Return the (x, y) coordinate for the center point of the cell that contains the specified text.  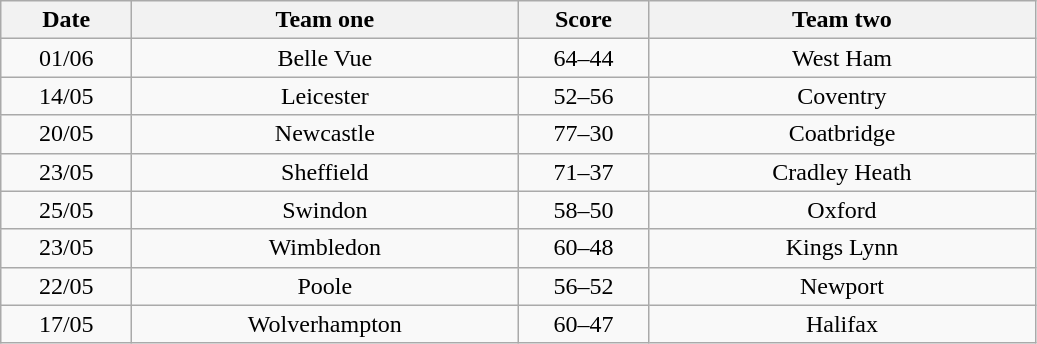
Wolverhampton (325, 324)
56–52 (584, 286)
Kings Lynn (842, 248)
Newport (842, 286)
20/05 (66, 134)
Coventry (842, 96)
Team two (842, 20)
Score (584, 20)
Cradley Heath (842, 172)
71–37 (584, 172)
52–56 (584, 96)
Leicester (325, 96)
Wimbledon (325, 248)
Oxford (842, 210)
64–44 (584, 58)
60–48 (584, 248)
Poole (325, 286)
77–30 (584, 134)
Newcastle (325, 134)
Sheffield (325, 172)
West Ham (842, 58)
14/05 (66, 96)
17/05 (66, 324)
58–50 (584, 210)
Date (66, 20)
Coatbridge (842, 134)
60–47 (584, 324)
25/05 (66, 210)
Swindon (325, 210)
Halifax (842, 324)
01/06 (66, 58)
Team one (325, 20)
Belle Vue (325, 58)
22/05 (66, 286)
